Search for the cell housing the specified text and yield its [X, Y] center coordinate. 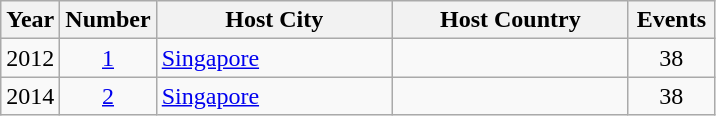
Number [108, 20]
2014 [30, 96]
Year [30, 20]
2 [108, 96]
Events [671, 20]
Host Country [510, 20]
1 [108, 58]
2012 [30, 58]
Host City [274, 20]
